Detect which cell encompasses the target text, then output its [x, y] center coordinate. 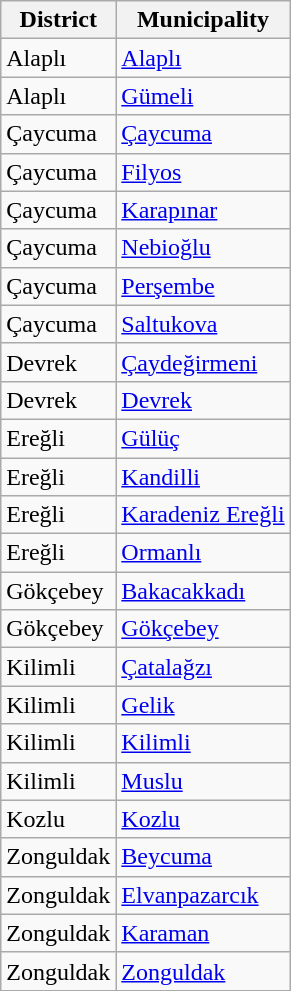
Çaydeğirmeni [203, 362]
Kandilli [203, 477]
Karaman [203, 933]
District [58, 20]
Karadeniz Ereğli [203, 515]
Elvanpazarcık [203, 895]
Saltukova [203, 324]
Filyos [203, 172]
Bakacakkadı [203, 591]
Gelik [203, 705]
Perşembe [203, 286]
Ormanlı [203, 553]
Beycuma [203, 857]
Nebioğlu [203, 248]
Gümeli [203, 96]
Municipality [203, 20]
Gülüç [203, 438]
Çatalağzı [203, 667]
Muslu [203, 781]
Karapınar [203, 210]
